Provide the [X, Y] coordinate of the cell's center where the given text is located.  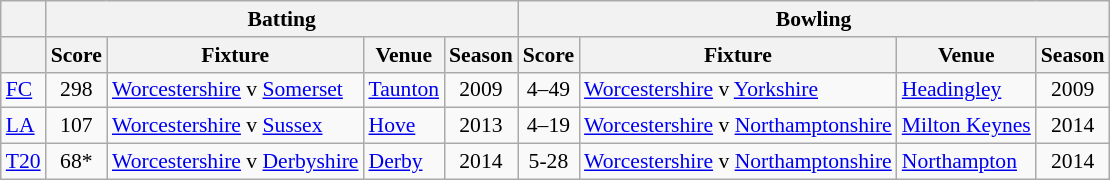
T20 [24, 162]
4–19 [548, 126]
107 [76, 126]
298 [76, 90]
4–49 [548, 90]
Batting [282, 19]
LA [24, 126]
68* [76, 162]
Milton Keynes [966, 126]
Northampton [966, 162]
5-28 [548, 162]
Worcestershire v Sussex [236, 126]
Derby [404, 162]
Hove [404, 126]
2013 [481, 126]
FC [24, 90]
Worcestershire v Somerset [236, 90]
Worcestershire v Yorkshire [738, 90]
Headingley [966, 90]
Bowling [814, 19]
Taunton [404, 90]
Worcestershire v Derbyshire [236, 162]
